Detect which cell encompasses the target text, then output its [x, y] center coordinate. 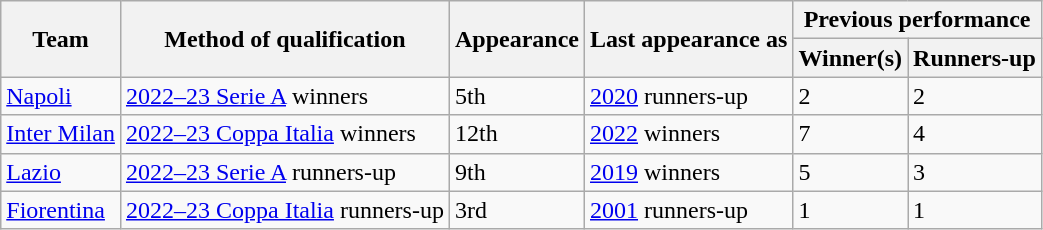
2022–23 Coppa Italia winners [284, 134]
5 [850, 172]
3 [975, 172]
2022–23 Serie A runners-up [284, 172]
7 [850, 134]
2020 runners-up [688, 96]
Inter Milan [61, 134]
12th [516, 134]
5th [516, 96]
Last appearance as [688, 39]
Winner(s) [850, 58]
Previous performance [917, 20]
Team [61, 39]
2001 runners-up [688, 210]
2022 winners [688, 134]
Napoli [61, 96]
2019 winners [688, 172]
Runners-up [975, 58]
4 [975, 134]
2022–23 Serie A winners [284, 96]
Method of qualification [284, 39]
Appearance [516, 39]
Lazio [61, 172]
2022–23 Coppa Italia runners-up [284, 210]
Fiorentina [61, 210]
9th [516, 172]
3rd [516, 210]
